Provide the (X, Y) coordinate of the cell's center where the given text is located.  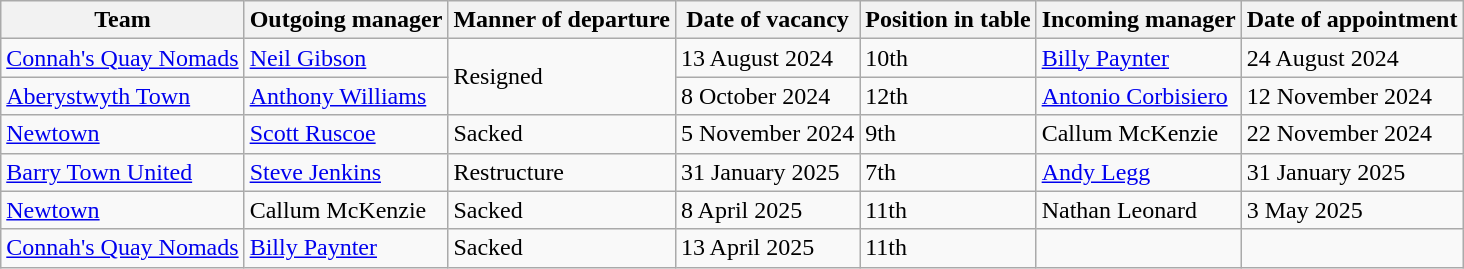
9th (948, 134)
12 November 2024 (1352, 96)
Neil Gibson (346, 58)
10th (948, 58)
12th (948, 96)
8 April 2025 (767, 210)
5 November 2024 (767, 134)
Date of vacancy (767, 20)
Date of appointment (1352, 20)
8 October 2024 (767, 96)
Aberystwyth Town (122, 96)
Barry Town United (122, 172)
Team (122, 20)
24 August 2024 (1352, 58)
13 April 2025 (767, 248)
Anthony Williams (346, 96)
22 November 2024 (1352, 134)
Nathan Leonard (1138, 210)
Outgoing manager (346, 20)
Resigned (562, 77)
Antonio Corbisiero (1138, 96)
Position in table (948, 20)
Incoming manager (1138, 20)
Scott Ruscoe (346, 134)
13 August 2024 (767, 58)
Steve Jenkins (346, 172)
7th (948, 172)
Manner of departure (562, 20)
Andy Legg (1138, 172)
Restructure (562, 172)
3 May 2025 (1352, 210)
